For the text-containing cell, return its midpoint in [X, Y] coordinate format. 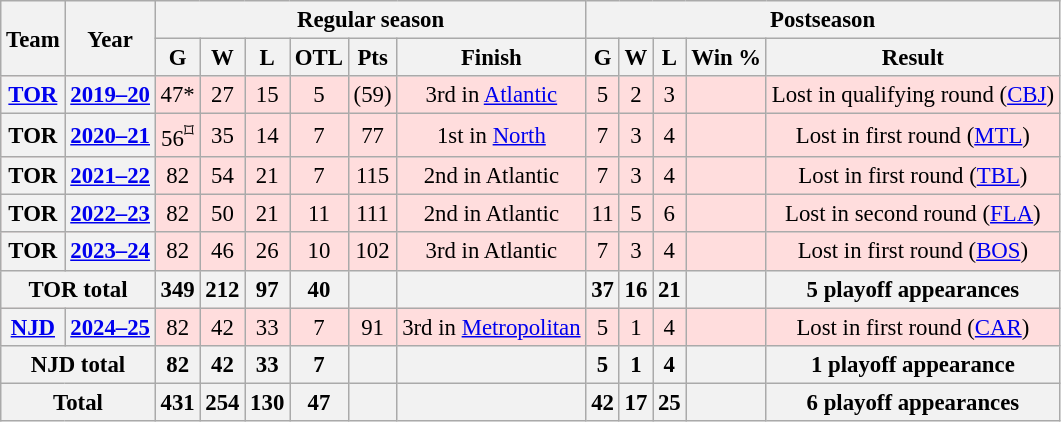
2023–24 [110, 252]
2022–23 [110, 214]
2021–22 [110, 176]
1 playoff appearance [912, 364]
1st in North [492, 136]
Finish [492, 58]
5 playoff appearances [912, 289]
212 [222, 289]
2024–25 [110, 327]
91 [372, 327]
NJD total [78, 364]
Team [33, 38]
Year [110, 38]
14 [268, 136]
17 [636, 402]
Result [912, 58]
97 [268, 289]
115 [372, 176]
26 [268, 252]
46 [222, 252]
25 [670, 402]
431 [178, 402]
6 playoff appearances [912, 402]
Pts [372, 58]
37 [602, 289]
111 [372, 214]
Postseason [822, 20]
10 [320, 252]
3rd in Metropolitan [492, 327]
Lost in first round (BOS) [912, 252]
NJD [33, 327]
(59) [372, 95]
27 [222, 95]
35 [222, 136]
15 [268, 95]
56⌑ [178, 136]
OTL [320, 58]
TOR total [78, 289]
130 [268, 402]
2019–20 [110, 95]
54 [222, 176]
Regular season [370, 20]
Lost in first round (MTL) [912, 136]
47 [320, 402]
2 [636, 95]
40 [320, 289]
47* [178, 95]
254 [222, 402]
Lost in first round (TBL) [912, 176]
2020–21 [110, 136]
Lost in second round (FLA) [912, 214]
Win % [726, 58]
349 [178, 289]
Lost in qualifying round (CBJ) [912, 95]
Lost in first round (CAR) [912, 327]
77 [372, 136]
16 [636, 289]
50 [222, 214]
102 [372, 252]
Total [78, 402]
6 [670, 214]
